Output the (X, Y) coordinate of the center of the cell containing the given text.  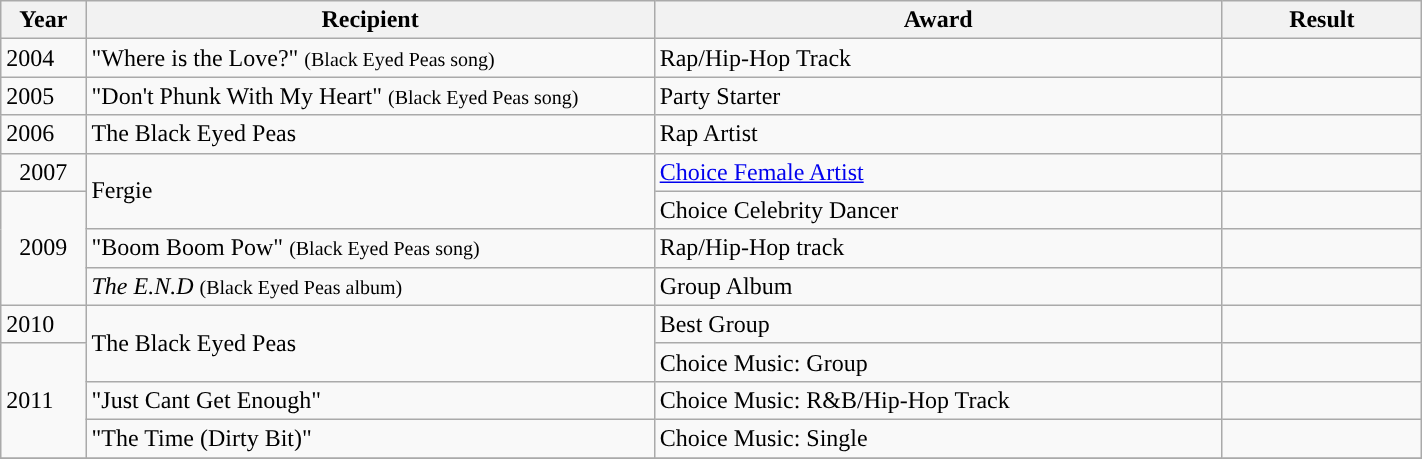
"Just Cant Get Enough" (370, 400)
Choice Celebrity Dancer (938, 210)
Best Group (938, 324)
"Boom Boom Pow" (Black Eyed Peas song) (370, 248)
Fergie (370, 191)
Rap Artist (938, 134)
2004 (44, 58)
Rap/Hip-Hop Track (938, 58)
2006 (44, 134)
Choice Music: Single (938, 438)
Choice Female Artist (938, 172)
Choice Music: R&B/Hip-Hop Track (938, 400)
2010 (44, 324)
Result (1322, 20)
Recipient (370, 20)
The E.N.D (Black Eyed Peas album) (370, 286)
Rap/Hip-Hop track (938, 248)
2007 (44, 172)
"Don't Phunk With My Heart" (Black Eyed Peas song) (370, 96)
Group Album (938, 286)
2009 (44, 248)
Year (44, 20)
Choice Music: Group (938, 362)
Party Starter (938, 96)
"The Time (Dirty Bit)" (370, 438)
2011 (44, 400)
Award (938, 20)
2005 (44, 96)
"Where is the Love?" (Black Eyed Peas song) (370, 58)
